Pinpoint the cell where the given text exists, returning its (X, Y) midpoint coordinate. 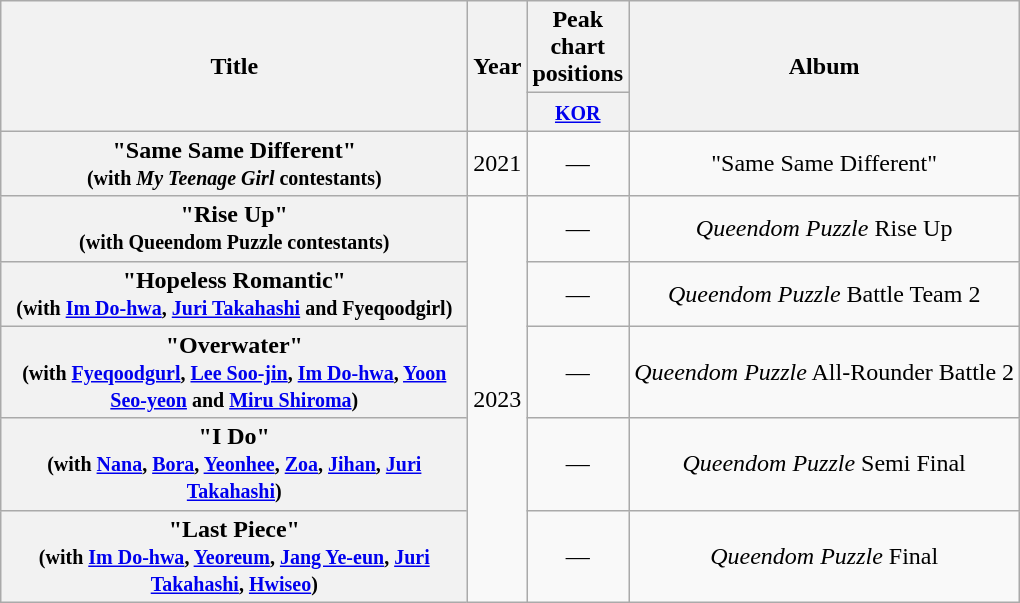
2023 (498, 399)
Queendom Puzzle Battle Team 2 (824, 294)
"Hopeless Romantic"(with Im Do-hwa, Juri Takahashi and Fyeqoodgirl) (234, 294)
2021 (498, 164)
Title (234, 66)
"Rise Up" (with Queendom Puzzle contestants) (234, 228)
"Same Same Different" (824, 164)
"Last Piece" (with Im Do-hwa, Yeoreum, Jang Ye-eun, Juri Takahashi, Hwiseo) (234, 556)
Queendom Puzzle Rise Up (824, 228)
"Same Same Different" (with My Teenage Girl contestants) (234, 164)
KOR (578, 112)
Peak chart positions (578, 47)
Queendom Puzzle Semi Final (824, 464)
Year (498, 66)
Queendom Puzzle All-Rounder Battle 2 (824, 372)
"I Do" (with Nana, Bora, Yeonhee, Zoa, Jihan, Juri Takahashi) (234, 464)
Queendom Puzzle Final (824, 556)
"Overwater"(with Fyeqoodgurl, Lee Soo-jin, Im Do-hwa, Yoon Seo-yeon and Miru Shiroma) (234, 372)
Album (824, 66)
